Detect which cell encompasses the target text, then output its (X, Y) center coordinate. 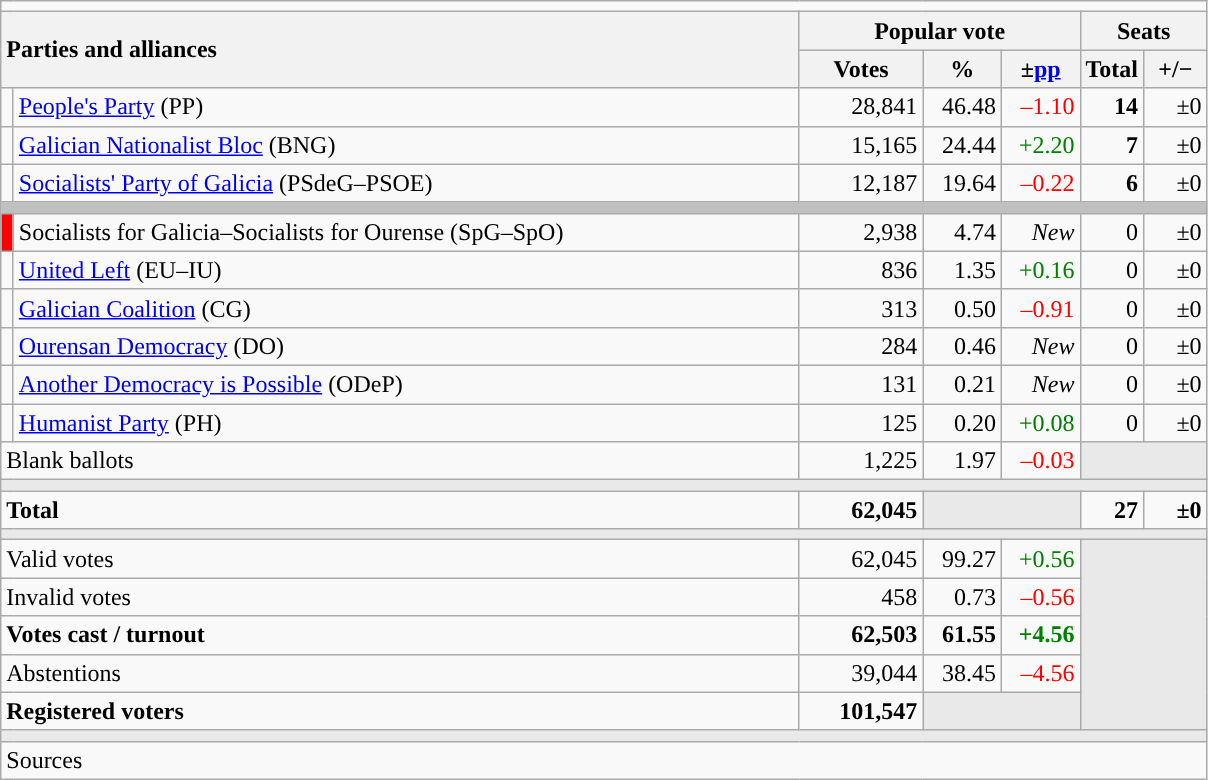
Seats (1144, 31)
1,225 (861, 461)
Registered voters (400, 711)
125 (861, 423)
–0.03 (1040, 461)
Sources (604, 760)
–0.91 (1040, 308)
15,165 (861, 145)
+0.08 (1040, 423)
Parties and alliances (400, 50)
1.97 (962, 461)
Another Democracy is Possible (ODeP) (406, 384)
39,044 (861, 673)
19.64 (962, 183)
+4.56 (1040, 635)
People's Party (PP) (406, 107)
0.50 (962, 308)
Valid votes (400, 559)
28,841 (861, 107)
Galician Nationalist Bloc (BNG) (406, 145)
101,547 (861, 711)
313 (861, 308)
Galician Coalition (CG) (406, 308)
Popular vote (940, 31)
United Left (EU–IU) (406, 270)
–1.10 (1040, 107)
–0.56 (1040, 597)
24.44 (962, 145)
1.35 (962, 270)
Blank ballots (400, 461)
Abstentions (400, 673)
61.55 (962, 635)
836 (861, 270)
7 (1112, 145)
+2.20 (1040, 145)
4.74 (962, 232)
–0.22 (1040, 183)
Socialists' Party of Galicia (PSdeG–PSOE) (406, 183)
Humanist Party (PH) (406, 423)
99.27 (962, 559)
27 (1112, 510)
14 (1112, 107)
62,503 (861, 635)
0.20 (962, 423)
6 (1112, 183)
+/− (1176, 69)
Ourensan Democracy (DO) (406, 346)
131 (861, 384)
Invalid votes (400, 597)
2,938 (861, 232)
38.45 (962, 673)
0.73 (962, 597)
+0.16 (1040, 270)
12,187 (861, 183)
Votes (861, 69)
458 (861, 597)
46.48 (962, 107)
% (962, 69)
Votes cast / turnout (400, 635)
0.46 (962, 346)
Socialists for Galicia–Socialists for Ourense (SpG–SpO) (406, 232)
0.21 (962, 384)
–4.56 (1040, 673)
+0.56 (1040, 559)
±pp (1040, 69)
284 (861, 346)
